Pinpoint the cell where the given text exists, returning its [X, Y] midpoint coordinate. 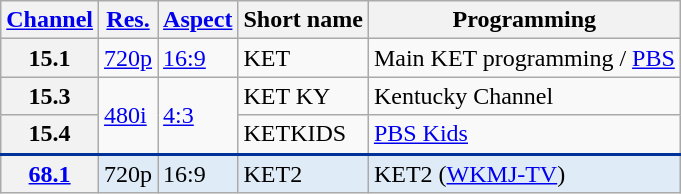
4:3 [198, 116]
KET KY [303, 96]
15.3 [50, 96]
Programming [524, 20]
Kentucky Channel [524, 96]
480i [128, 116]
KET [303, 58]
68.1 [50, 174]
PBS Kids [524, 134]
KETKIDS [303, 134]
KET2 (WKMJ-TV) [524, 174]
KET2 [303, 174]
15.1 [50, 58]
Short name [303, 20]
15.4 [50, 134]
Aspect [198, 20]
Channel [50, 20]
Main KET programming / PBS [524, 58]
Res. [128, 20]
